For the text-containing cell, return its midpoint in (x, y) coordinate format. 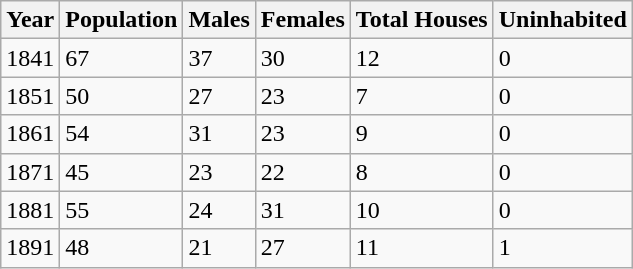
1881 (30, 210)
45 (122, 172)
Uninhabited (562, 20)
48 (122, 248)
55 (122, 210)
Males (219, 20)
1841 (30, 58)
24 (219, 210)
67 (122, 58)
Females (302, 20)
7 (422, 96)
50 (122, 96)
21 (219, 248)
1 (562, 248)
Year (30, 20)
Population (122, 20)
12 (422, 58)
Total Houses (422, 20)
1851 (30, 96)
37 (219, 58)
1871 (30, 172)
10 (422, 210)
54 (122, 134)
1891 (30, 248)
8 (422, 172)
9 (422, 134)
22 (302, 172)
30 (302, 58)
11 (422, 248)
1861 (30, 134)
